Return [x, y] of the center of cell containing provided text 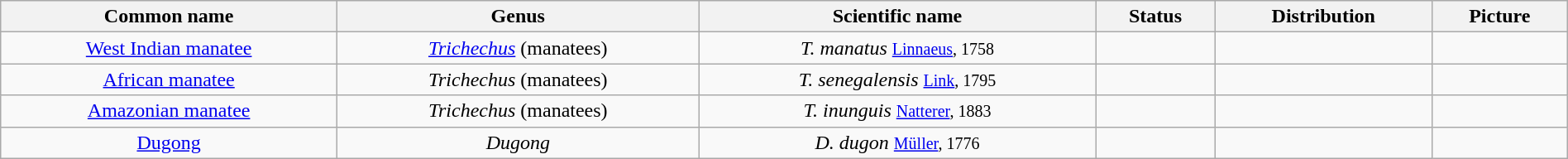
D. dugon Müller, 1776 [897, 142]
Picture [1499, 17]
T. inunguis Natterer, 1883 [897, 111]
Status [1155, 17]
Common name [169, 17]
African manatee [169, 79]
Genus [518, 17]
T. senegalensis Link, 1795 [897, 79]
T. manatus Linnaeus, 1758 [897, 48]
Distribution [1323, 17]
West Indian manatee [169, 48]
Scientific name [897, 17]
Amazonian manatee [169, 111]
